Extract the [x, y] coordinate from the center of the cell holding the provided text.  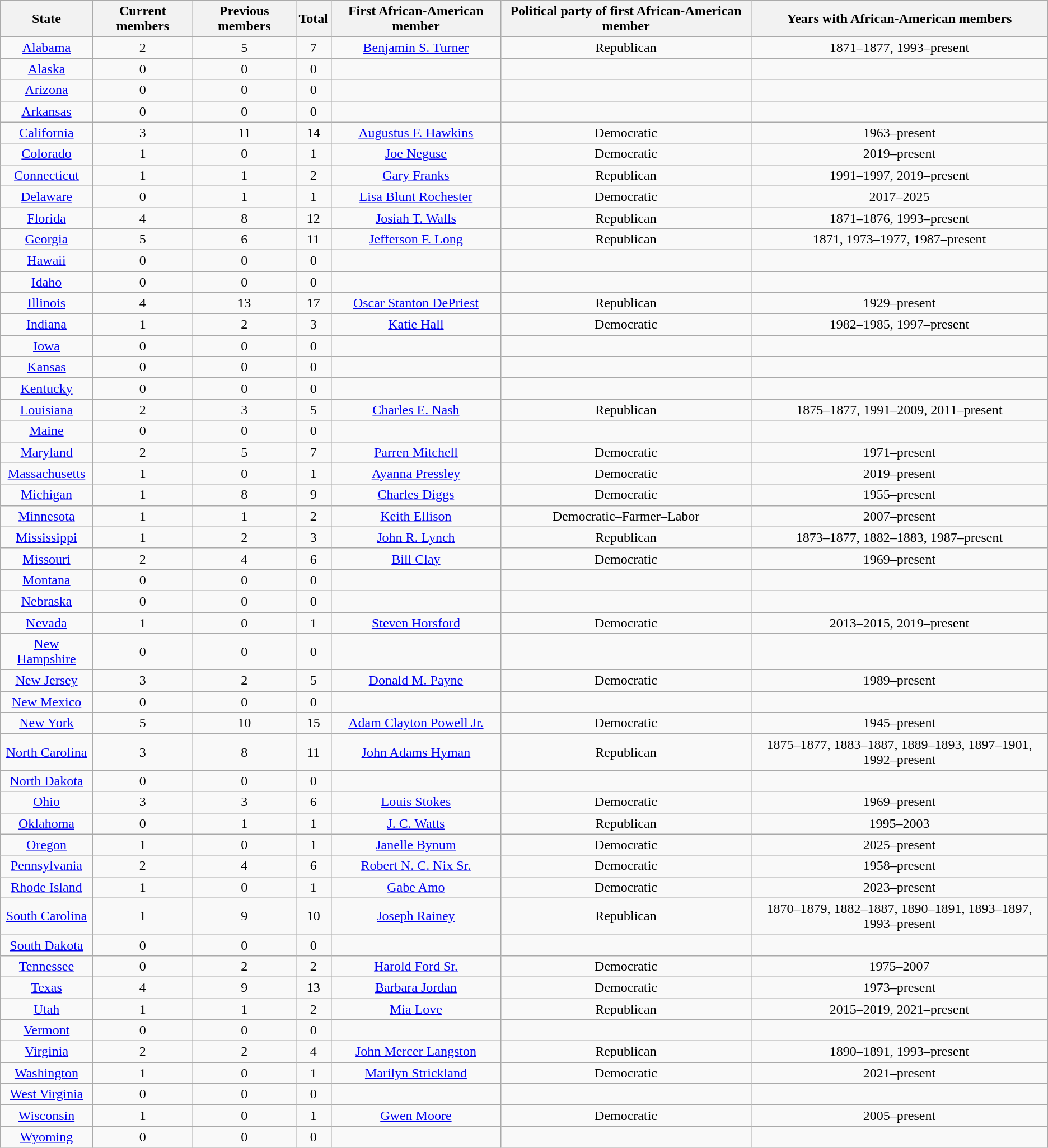
John Adams Hyman [417, 752]
Years with African-American members [900, 19]
Louis Stokes [417, 802]
Lisa Blunt Rochester [417, 196]
Florida [46, 218]
Illinois [46, 303]
Virginia [46, 1052]
2017–2025 [900, 196]
Maine [46, 431]
Arkansas [46, 111]
Gary Franks [417, 175]
1973–present [900, 987]
2015–2019, 2021–present [900, 1009]
Democratic–Farmer–Labor [626, 516]
15 [314, 723]
Connecticut [46, 175]
1971–present [900, 452]
12 [314, 218]
Missouri [46, 559]
Minnesota [46, 516]
Indiana [46, 325]
2021–present [900, 1073]
1958–present [900, 866]
2023–present [900, 887]
Gwen Moore [417, 1116]
Colorado [46, 154]
Adam Clayton Powell Jr. [417, 723]
Charles Diggs [417, 495]
Vermont [46, 1030]
Jefferson F. Long [417, 239]
Joseph Rainey [417, 916]
1871–1876, 1993–present [900, 218]
Maryland [46, 452]
Iowa [46, 346]
Joe Neguse [417, 154]
Mia Love [417, 1009]
Katie Hall [417, 325]
Oscar Stanton DePriest [417, 303]
Nevada [46, 623]
Rhode Island [46, 887]
2005–present [900, 1116]
14 [314, 133]
Ayanna Pressley [417, 474]
17 [314, 303]
Barbara Jordan [417, 987]
1975–2007 [900, 966]
South Carolina [46, 916]
Donald M. Payne [417, 681]
Josiah T. Walls [417, 218]
1995–2003 [900, 823]
First African-American member [417, 19]
Janelle Bynum [417, 845]
2025–present [900, 845]
Parren Mitchell [417, 452]
1890–1891, 1993–present [900, 1052]
State [46, 19]
New Mexico [46, 702]
South Dakota [46, 945]
Kansas [46, 367]
Louisiana [46, 410]
Mississippi [46, 537]
1871–1877, 1993–present [900, 48]
1982–1985, 1997–present [900, 325]
Nebraska [46, 601]
1929–present [900, 303]
Michigan [46, 495]
Georgia [46, 239]
1871, 1973–1977, 1987–present [900, 239]
1873–1877, 1882–1883, 1987–present [900, 537]
1989–present [900, 681]
New York [46, 723]
Marilyn Strickland [417, 1073]
Current members [142, 19]
Wyoming [46, 1137]
2007–present [900, 516]
Harold Ford Sr. [417, 966]
Washington [46, 1073]
Political party of first African-American member [626, 19]
1875–1877, 1991–2009, 2011–present [900, 410]
Utah [46, 1009]
Gabe Amo [417, 887]
North Dakota [46, 781]
Steven Horsford [417, 623]
New Hampshire [46, 652]
1955–present [900, 495]
North Carolina [46, 752]
1870–1879, 1882–1887, 1890–1891, 1893–1897, 1993–present [900, 916]
Augustus F. Hawkins [417, 133]
California [46, 133]
Keith Ellison [417, 516]
1945–present [900, 723]
Arizona [46, 90]
Benjamin S. Turner [417, 48]
Wisconsin [46, 1116]
Idaho [46, 282]
Ohio [46, 802]
Alabama [46, 48]
Total [314, 19]
Montana [46, 580]
2013–2015, 2019–present [900, 623]
Hawaii [46, 260]
New Jersey [46, 681]
Alaska [46, 69]
John R. Lynch [417, 537]
Oklahoma [46, 823]
Bill Clay [417, 559]
West Virginia [46, 1094]
Tennessee [46, 966]
Charles E. Nash [417, 410]
Texas [46, 987]
1991–1997, 2019–present [900, 175]
Robert N. C. Nix Sr. [417, 866]
Oregon [46, 845]
J. C. Watts [417, 823]
Previous members [244, 19]
Massachusetts [46, 474]
1875–1877, 1883–1887, 1889–1893, 1897–1901, 1992–present [900, 752]
Kentucky [46, 388]
1963–present [900, 133]
Pennsylvania [46, 866]
Delaware [46, 196]
John Mercer Langston [417, 1052]
